Find where the given text appears and provide that cell's center as (x, y) coordinate. 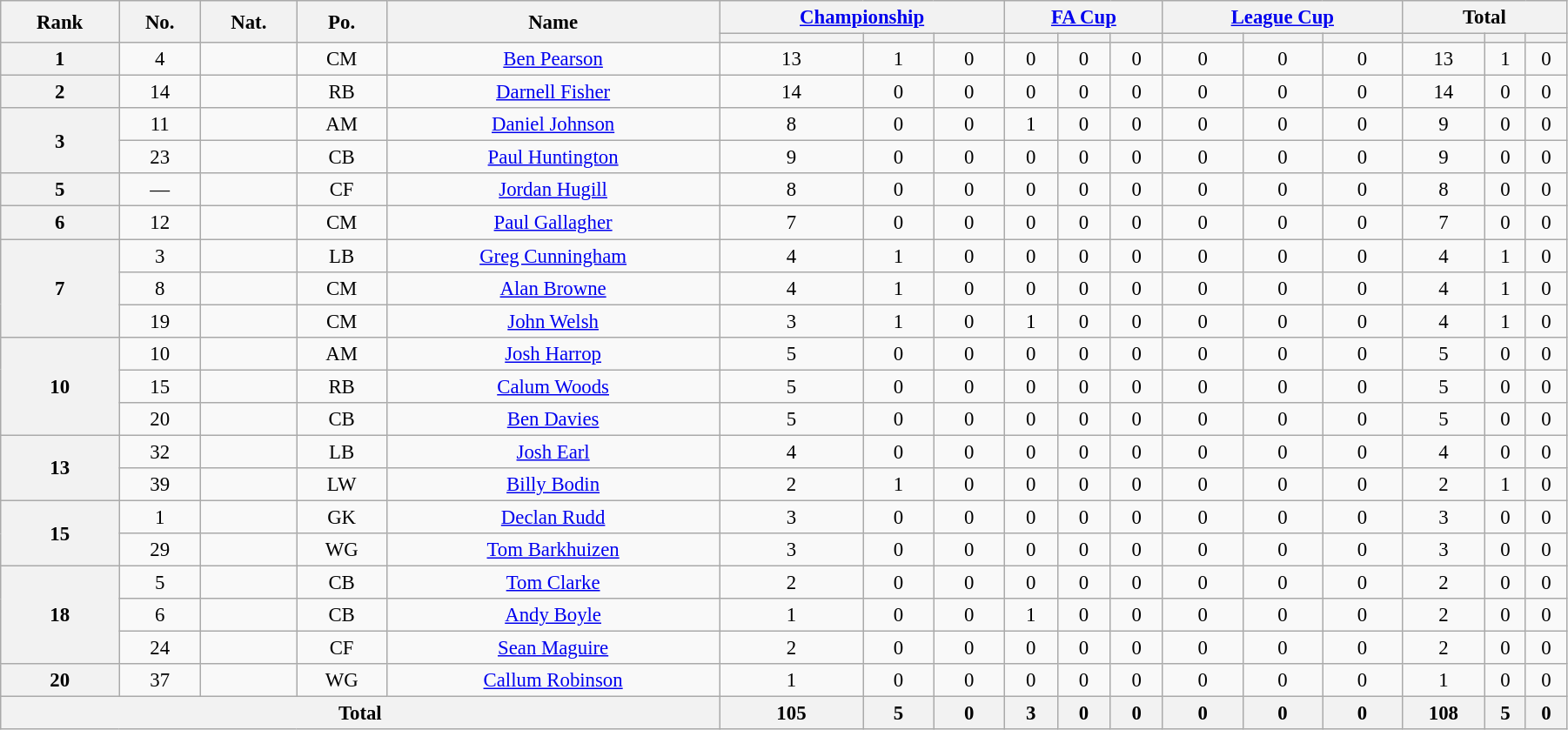
Declan Rudd (553, 517)
Tom Barkhuizen (553, 550)
32 (160, 452)
Paul Gallagher (553, 223)
18 (60, 616)
11 (160, 124)
Sean Maguire (553, 648)
Billy Bodin (553, 485)
Ben Pearson (553, 59)
19 (160, 321)
39 (160, 485)
Darnell Fisher (553, 92)
Ben Davies (553, 419)
Nat. (249, 22)
Callum Robinson (553, 680)
Daniel Johnson (553, 124)
24 (160, 648)
John Welsh (553, 321)
Josh Earl (553, 452)
FA Cup (1083, 17)
Josh Harrop (553, 353)
LW (341, 485)
Alan Browne (553, 288)
108 (1443, 713)
Greg Cunningham (553, 256)
Andy Boyle (553, 615)
12 (160, 223)
GK (341, 517)
Tom Clarke (553, 583)
23 (160, 157)
Championship (861, 17)
Calum Woods (553, 386)
Name (553, 22)
37 (160, 680)
League Cup (1283, 17)
Po. (341, 22)
105 (792, 713)
Jordan Hugill (553, 191)
29 (160, 550)
No. (160, 22)
Paul Huntington (553, 157)
Rank (60, 22)
— (160, 191)
